Detect which cell encompasses the target text, then output its (X, Y) center coordinate. 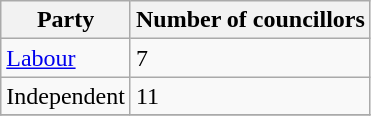
7 (250, 58)
Independent (66, 96)
Party (66, 20)
Labour (66, 58)
11 (250, 96)
Number of councillors (250, 20)
